Capture the cell that displays the provided text and extract its (x, y) central coordinate. 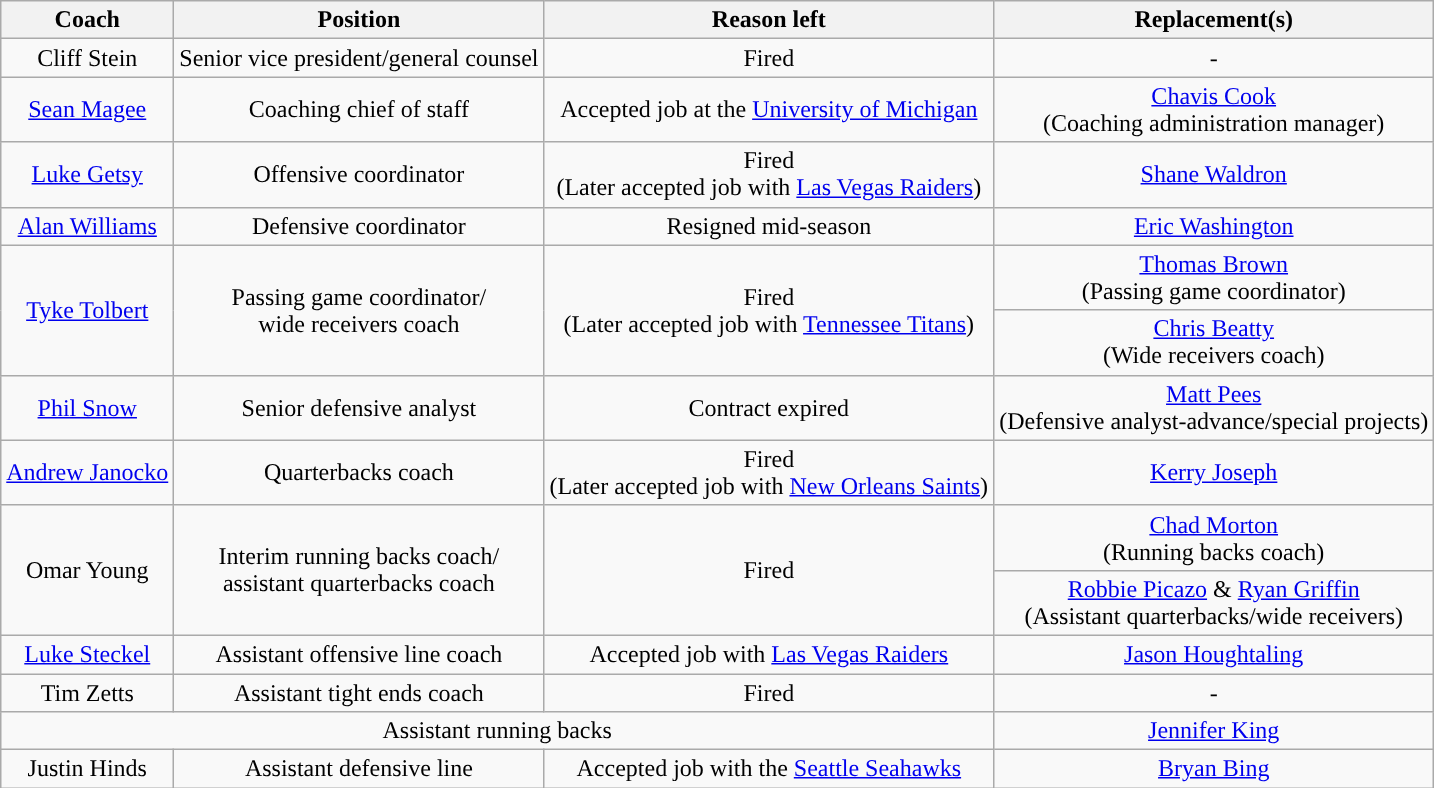
Tyke Tolbert (88, 310)
Sean Magee (88, 110)
Fired(Later accepted job with Las Vegas Raiders) (769, 174)
Coaching chief of staff (359, 110)
Luke Getsy (88, 174)
Accepted job with the Seattle Seahawks (769, 769)
Replacement(s) (1214, 20)
Assistant tight ends coach (359, 693)
Passing game coordinator/wide receivers coach (359, 310)
Chavis Cook(Coaching administration manager) (1214, 110)
Resigned mid-season (769, 226)
Shane Waldron (1214, 174)
Chad Morton (Running backs coach) (1214, 538)
Reason left (769, 20)
Jennifer King (1214, 731)
Senior vice president/general counsel (359, 58)
Offensive coordinator (359, 174)
Omar Young (88, 570)
Matt Pees(Defensive analyst-advance/special projects) (1214, 408)
Coach (88, 20)
Assistant offensive line coach (359, 654)
Position (359, 20)
Assistant defensive line (359, 769)
Kerry Joseph (1214, 472)
Fired(Later accepted job with Tennessee Titans) (769, 310)
Contract expired (769, 408)
Quarterbacks coach (359, 472)
Defensive coordinator (359, 226)
Cliff Stein (88, 58)
Chris Beatty (Wide receivers coach) (1214, 342)
Robbie Picazo & Ryan Griffin (Assistant quarterbacks/wide receivers) (1214, 602)
Eric Washington (1214, 226)
Andrew Janocko (88, 472)
Justin Hinds (88, 769)
Phil Snow (88, 408)
Accepted job at the University of Michigan (769, 110)
Jason Houghtaling (1214, 654)
Assistant running backs (498, 731)
Senior defensive analyst (359, 408)
Luke Steckel (88, 654)
Interim running backs coach/ assistant quarterbacks coach (359, 570)
Bryan Bing (1214, 769)
Alan Williams (88, 226)
Tim Zetts (88, 693)
Accepted job with Las Vegas Raiders (769, 654)
Fired(Later accepted job with New Orleans Saints) (769, 472)
Thomas Brown (Passing game coordinator) (1214, 278)
